Capture the cell that displays the provided text and extract its (x, y) central coordinate. 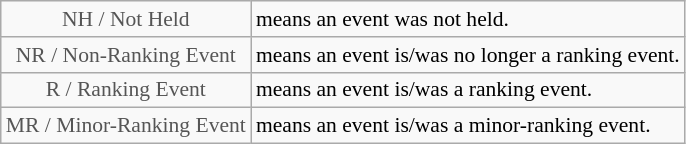
MR / Minor-Ranking Event (126, 126)
means an event is/was no longer a ranking event. (468, 55)
NR / Non-Ranking Event (126, 55)
NH / Not Held (126, 19)
means an event is/was a ranking event. (468, 90)
R / Ranking Event (126, 90)
means an event is/was a minor-ranking event. (468, 126)
means an event was not held. (468, 19)
